Scan for the cell matching the given text and deliver its [X, Y] coordinate at center. 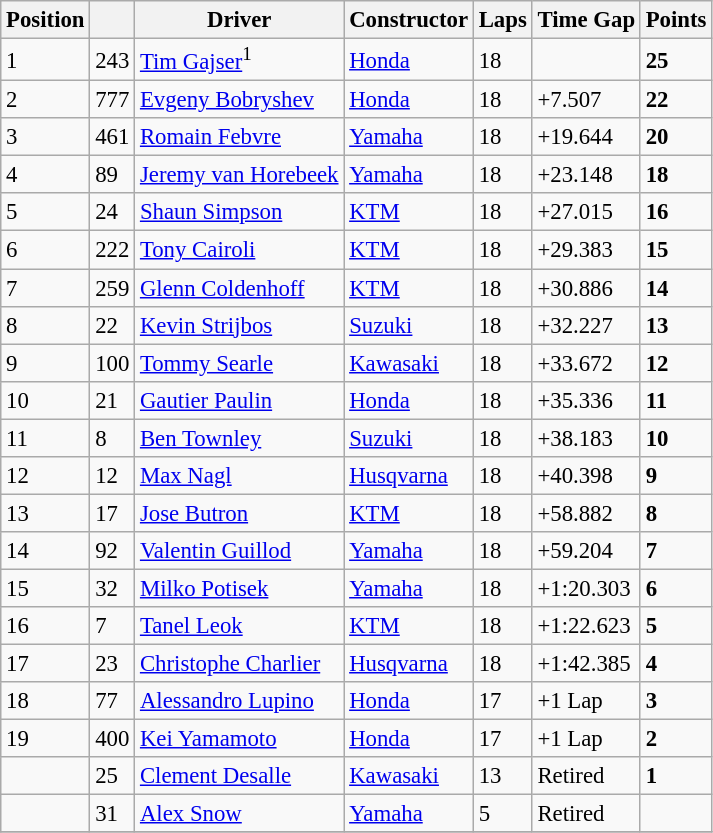
Tommy Searle [240, 363]
259 [112, 288]
+58.882 [586, 513]
Time Gap [586, 20]
Gautier Paulin [240, 400]
31 [112, 814]
+30.886 [586, 288]
+7.507 [586, 100]
222 [112, 250]
777 [112, 100]
Max Nagl [240, 476]
Points [676, 20]
461 [112, 137]
+1:42.385 [586, 664]
77 [112, 701]
Kei Yamamoto [240, 739]
Ben Townley [240, 438]
Laps [502, 20]
+40.398 [586, 476]
+23.148 [586, 175]
21 [112, 400]
Alessandro Lupino [240, 701]
92 [112, 551]
20 [676, 137]
23 [112, 664]
Romain Febvre [240, 137]
Valentin Guillod [240, 551]
24 [112, 213]
+1:22.623 [586, 626]
+27.015 [586, 213]
+59.204 [586, 551]
Evgeny Bobryshev [240, 100]
Shaun Simpson [240, 213]
+32.227 [586, 325]
32 [112, 588]
Constructor [409, 20]
Position [46, 20]
Jose Butron [240, 513]
Tim Gajser1 [240, 60]
+35.336 [586, 400]
Clement Desalle [240, 776]
Tony Cairoli [240, 250]
89 [112, 175]
+38.183 [586, 438]
Milko Potisek [240, 588]
400 [112, 739]
100 [112, 363]
Christophe Charlier [240, 664]
243 [112, 60]
+1:20.303 [586, 588]
+19.644 [586, 137]
Kevin Strijbos [240, 325]
Driver [240, 20]
Alex Snow [240, 814]
Glenn Coldenhoff [240, 288]
+29.383 [586, 250]
+33.672 [586, 363]
Jeremy van Horebeek [240, 175]
Tanel Leok [240, 626]
19 [46, 739]
